Search for the cell housing the specified text and yield its (x, y) center coordinate. 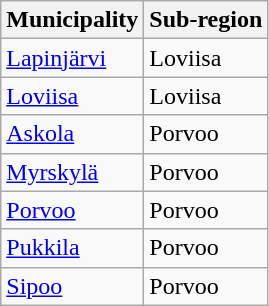
Lapinjärvi (72, 58)
Askola (72, 134)
Municipality (72, 20)
Myrskylä (72, 172)
Pukkila (72, 248)
Sipoo (72, 286)
Sub-region (206, 20)
